Determine the [X, Y] coordinate at the center of the cell enclosing the given text.  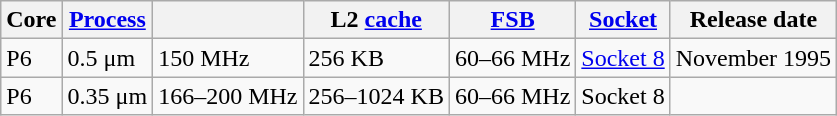
166–200 MHz [228, 96]
0.35 μm [108, 96]
150 MHz [228, 58]
L2 cache [376, 20]
Core [32, 20]
Release date [753, 20]
November 1995 [753, 58]
256 KB [376, 58]
0.5 μm [108, 58]
Process [108, 20]
FSB [512, 20]
Socket [623, 20]
256–1024 KB [376, 96]
